From the cell containing the given text, extract its center point as (x, y) coordinate. 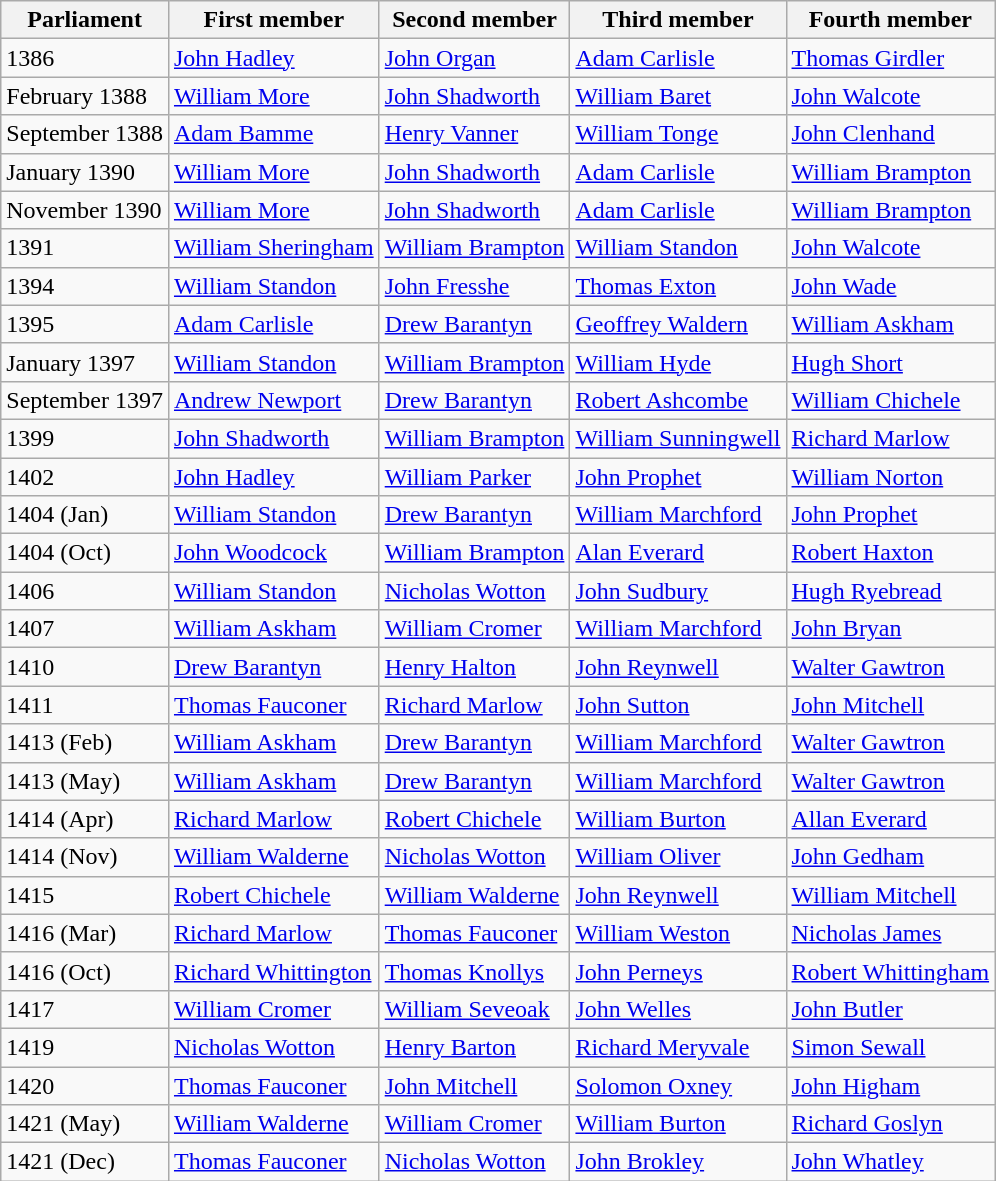
1395 (85, 324)
1394 (85, 286)
William Hyde (678, 362)
William Chichele (890, 400)
1415 (85, 895)
John Sutton (678, 705)
John Butler (890, 1009)
Thomas Girdler (890, 58)
1417 (85, 1009)
1414 (Apr) (85, 819)
1407 (85, 629)
William Tonge (678, 134)
John Higham (890, 1085)
1414 (Nov) (85, 857)
William Mitchell (890, 895)
Henry Vanner (474, 134)
February 1388 (85, 96)
William Norton (890, 477)
William Oliver (678, 857)
1421 (May) (85, 1124)
1410 (85, 667)
1391 (85, 248)
Robert Ashcombe (678, 400)
Thomas Knollys (474, 971)
Third member (678, 20)
Allan Everard (890, 819)
William Seveoak (474, 1009)
November 1390 (85, 210)
1411 (85, 705)
January 1397 (85, 362)
William Sheringham (274, 248)
Hugh Short (890, 362)
John Sudbury (678, 591)
September 1397 (85, 400)
1399 (85, 438)
Robert Whittingham (890, 971)
John Organ (474, 58)
1416 (Mar) (85, 933)
John Welles (678, 1009)
John Gedham (890, 857)
September 1388 (85, 134)
Geoffrey Waldern (678, 324)
William Parker (474, 477)
1404 (Oct) (85, 553)
First member (274, 20)
1402 (85, 477)
1421 (Dec) (85, 1162)
Hugh Ryebread (890, 591)
Robert Haxton (890, 553)
1416 (Oct) (85, 971)
John Clenhand (890, 134)
Nicholas James (890, 933)
1413 (Feb) (85, 743)
Thomas Exton (678, 286)
Alan Everard (678, 553)
Fourth member (890, 20)
Simon Sewall (890, 1047)
Richard Meryvale (678, 1047)
1386 (85, 58)
Solomon Oxney (678, 1085)
1406 (85, 591)
1420 (85, 1085)
Richard Whittington (274, 971)
John Whatley (890, 1162)
John Wade (890, 286)
Richard Goslyn (890, 1124)
William Sunningwell (678, 438)
January 1390 (85, 172)
Andrew Newport (274, 400)
Parliament (85, 20)
William Baret (678, 96)
1419 (85, 1047)
William Weston (678, 933)
1413 (May) (85, 781)
John Brokley (678, 1162)
John Woodcock (274, 553)
Second member (474, 20)
John Perneys (678, 971)
John Fresshe (474, 286)
Henry Barton (474, 1047)
1404 (Jan) (85, 515)
Henry Halton (474, 667)
Adam Bamme (274, 134)
John Bryan (890, 629)
